Provide the (X, Y) coordinate of the cell's center where the given text is located.  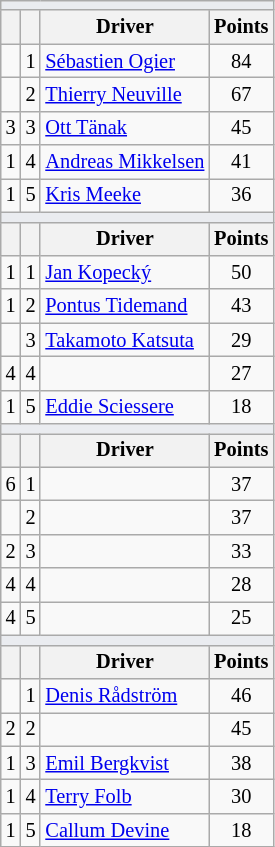
Terry Folb (124, 796)
38 (241, 763)
6 (11, 484)
Andreas Mikkelsen (124, 162)
Kris Meeke (124, 195)
29 (241, 340)
Ott Tänak (124, 128)
67 (241, 94)
Callum Devine (124, 830)
46 (241, 695)
Eddie Sciessere (124, 407)
41 (241, 162)
28 (241, 585)
Sébastien Ogier (124, 61)
50 (241, 272)
Pontus Tidemand (124, 306)
Denis Rådström (124, 695)
25 (241, 618)
33 (241, 551)
Takamoto Katsuta (124, 340)
84 (241, 61)
43 (241, 306)
36 (241, 195)
30 (241, 796)
Thierry Neuville (124, 94)
27 (241, 373)
Emil Bergkvist (124, 763)
Jan Kopecký (124, 272)
